Determine the (X, Y) coordinate at the center of the cell enclosing the given text.  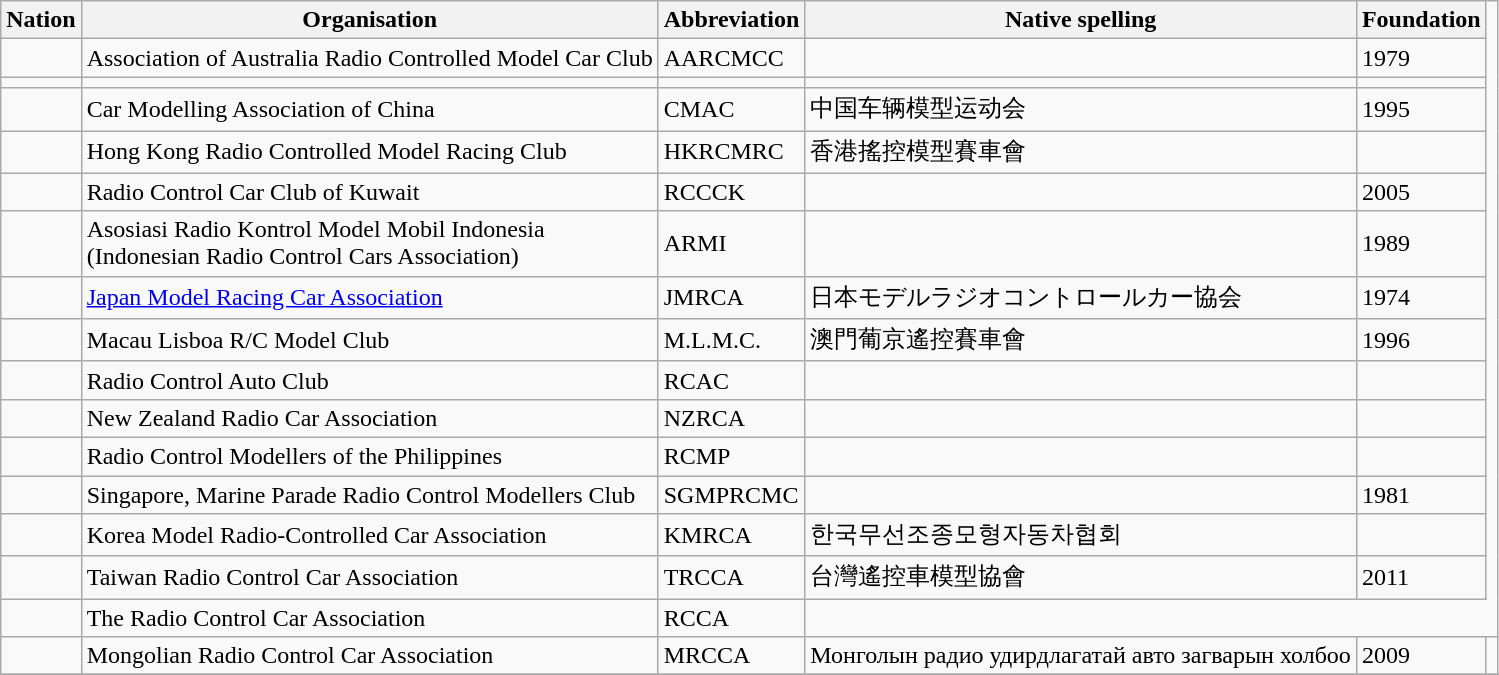
Japan Model Racing Car Association (370, 298)
Taiwan Radio Control Car Association (370, 578)
RCCCK (732, 192)
Монголын радио удирдлагатай авто загварын холбоо (1081, 656)
JMRCA (732, 298)
2009 (1421, 656)
AARCMCC (732, 58)
KMRCA (732, 536)
ARMI (732, 244)
澳門葡京遙控賽車會 (1081, 340)
1981 (1421, 495)
Radio Control Modellers of the Philippines (370, 456)
Abbreviation (732, 20)
Radio Control Auto Club (370, 380)
1979 (1421, 58)
M.L.M.C. (732, 340)
CMAC (732, 110)
MRCCA (732, 656)
日本モデルラジオコントロールカー協会 (1081, 298)
1989 (1421, 244)
Macau Lisboa R/C Model Club (370, 340)
RCAC (732, 380)
Asosiasi Radio Kontrol Model Mobil Indonesia(Indonesian Radio Control Cars Association) (370, 244)
香港搖控模型賽車會 (1081, 152)
2005 (1421, 192)
New Zealand Radio Car Association (370, 418)
The Radio Control Car Association (370, 618)
RCCA (732, 618)
HKRCMRC (732, 152)
SGMPRCMC (732, 495)
Car Modelling Association of China (370, 110)
Mongolian Radio Control Car Association (370, 656)
Hong Kong Radio Controlled Model Racing Club (370, 152)
Organisation (370, 20)
TRCCA (732, 578)
RCMP (732, 456)
Nation (41, 20)
1974 (1421, 298)
Korea Model Radio-Controlled Car Association (370, 536)
Foundation (1421, 20)
1996 (1421, 340)
Association of Australia Radio Controlled Model Car Club (370, 58)
Singapore, Marine Parade Radio Control Modellers Club (370, 495)
한국무선조종모형자동차협회 (1081, 536)
台灣遙控車模型協會 (1081, 578)
NZRCA (732, 418)
中国车辆模型运动会 (1081, 110)
2011 (1421, 578)
Native spelling (1081, 20)
Radio Control Car Club of Kuwait (370, 192)
1995 (1421, 110)
